Provide the [x, y] coordinate of the cell's center where the given text is located.  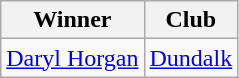
Dundalk [191, 58]
Club [191, 20]
Winner [72, 20]
Daryl Horgan [72, 58]
